Provide the (x, y) coordinate of the cell's center where the given text is located.  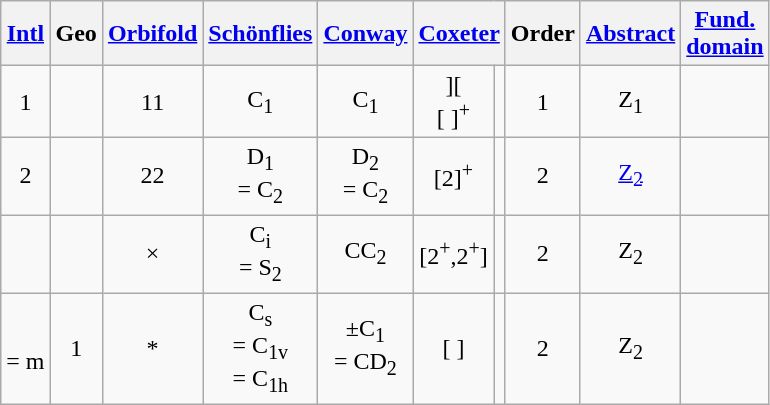
][[ ]+ (454, 102)
× (152, 254)
Cs= C1v= C1h (260, 348)
11 (152, 102)
* (152, 348)
Abstract (630, 34)
CC2 (366, 254)
Ci= S2 (260, 254)
Coxeter (459, 34)
Fund.domain (725, 34)
±C1= CD2 (366, 348)
[2+,2+] (454, 254)
= m (26, 348)
Conway (366, 34)
D2= C2 (366, 176)
Geo (76, 34)
[ ] (454, 348)
22 (152, 176)
[2]+ (454, 176)
D1= C2 (260, 176)
Intl (26, 34)
Order (542, 34)
Orbifold (152, 34)
Schönflies (260, 34)
Z1 (630, 102)
